Output the (X, Y) coordinate of the center of the cell containing the given text.  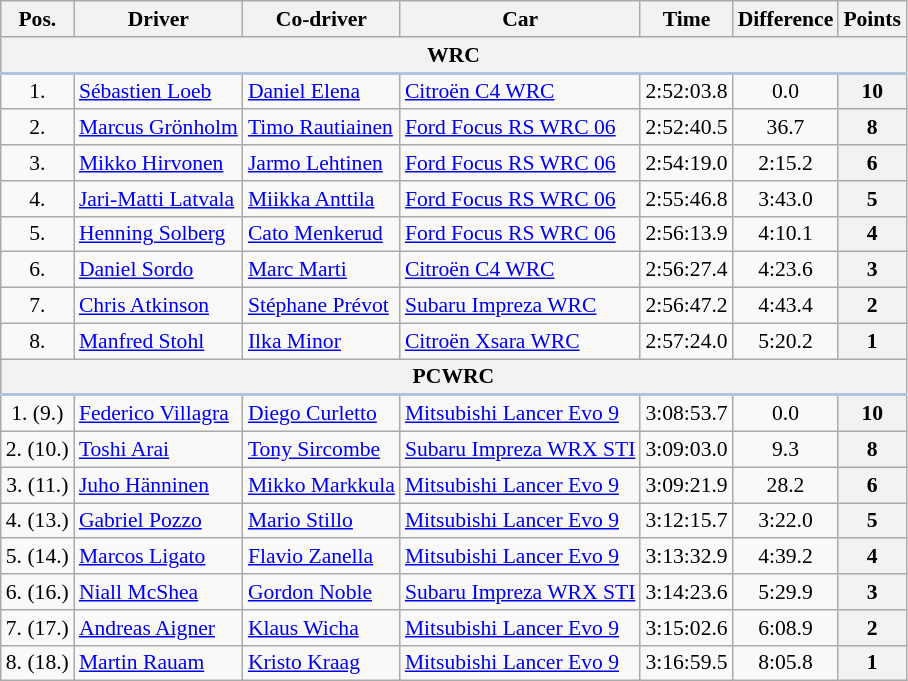
Marcos Ligato (158, 557)
Timo Rautiainen (322, 128)
Daniel Elena (322, 91)
2. (38, 128)
2:57:24.0 (686, 341)
7. (17.) (38, 628)
3:15:02.6 (686, 628)
Cato Menkerud (322, 234)
Jari-Matti Latvala (158, 199)
2:52:03.8 (686, 91)
8:05.8 (786, 663)
Points (872, 19)
1. (9.) (38, 413)
2:56:47.2 (686, 306)
Daniel Sordo (158, 270)
4:39.2 (786, 557)
6. (38, 270)
3:09:03.0 (686, 450)
WRC (454, 55)
4. (13.) (38, 521)
Co-driver (322, 19)
Sébastien Loeb (158, 91)
28.2 (786, 485)
5:20.2 (786, 341)
Difference (786, 19)
3:16:59.5 (686, 663)
4. (38, 199)
1. (38, 91)
5. (38, 234)
36.7 (786, 128)
Toshi Arai (158, 450)
8. (38, 341)
6:08.9 (786, 628)
2:52:40.5 (686, 128)
Time (686, 19)
Marc Marti (322, 270)
6. (16.) (38, 592)
Diego Curletto (322, 413)
Juho Hänninen (158, 485)
Mikko Hirvonen (158, 163)
Subaru Impreza WRC (520, 306)
Federico Villagra (158, 413)
Miikka Anttila (322, 199)
Gordon Noble (322, 592)
2. (10.) (38, 450)
Gabriel Pozzo (158, 521)
Flavio Zanella (322, 557)
2:55:46.8 (686, 199)
3:08:53.7 (686, 413)
2:15.2 (786, 163)
Niall McShea (158, 592)
Henning Solberg (158, 234)
Jarmo Lehtinen (322, 163)
Driver (158, 19)
5. (14.) (38, 557)
Manfred Stohl (158, 341)
Kristo Kraag (322, 663)
3. (38, 163)
3:14:23.6 (686, 592)
Pos. (38, 19)
3:12:15.7 (686, 521)
2:54:19.0 (686, 163)
8. (18.) (38, 663)
PCWRC (454, 377)
4:10.1 (786, 234)
3:13:32.9 (686, 557)
Marcus Grönholm (158, 128)
Mikko Markkula (322, 485)
9.3 (786, 450)
2:56:27.4 (686, 270)
3:09:21.9 (686, 485)
Ilka Minor (322, 341)
3. (11.) (38, 485)
Klaus Wicha (322, 628)
Citroën Xsara WRC (520, 341)
4:43.4 (786, 306)
Chris Atkinson (158, 306)
2:56:13.9 (686, 234)
3:43.0 (786, 199)
Martin Rauam (158, 663)
Tony Sircombe (322, 450)
Mario Stillo (322, 521)
4:23.6 (786, 270)
Stéphane Prévot (322, 306)
Car (520, 19)
Andreas Aigner (158, 628)
3:22.0 (786, 521)
5:29.9 (786, 592)
7. (38, 306)
